For the text-containing cell, return its midpoint in [x, y] coordinate format. 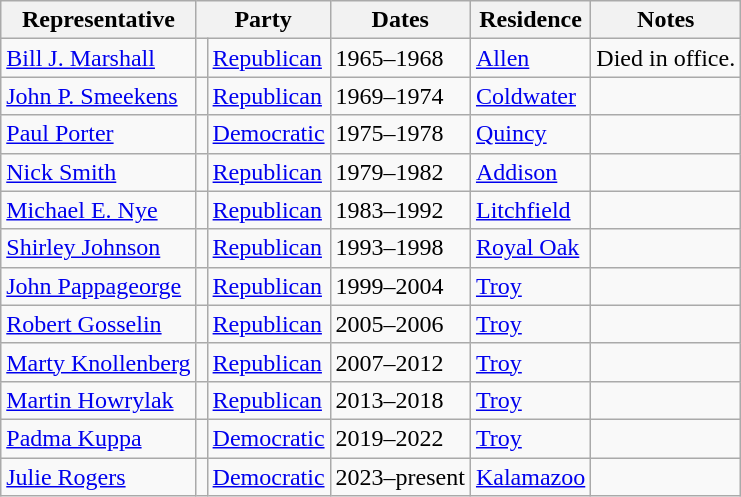
2005–2006 [400, 324]
John P. Smeekens [98, 96]
1993–1998 [400, 248]
Party [263, 20]
2023–present [400, 477]
1969–1974 [400, 96]
Padma Kuppa [98, 438]
Coldwater [530, 96]
1975–1978 [400, 134]
Royal Oak [530, 248]
Shirley Johnson [98, 248]
1979–1982 [400, 172]
2007–2012 [400, 362]
Addison [530, 172]
John Pappageorge [98, 286]
1999–2004 [400, 286]
Allen [530, 58]
1965–1968 [400, 58]
2019–2022 [400, 438]
Paul Porter [98, 134]
Nick Smith [98, 172]
Notes [666, 20]
Died in office. [666, 58]
Julie Rogers [98, 477]
Quincy [530, 134]
Litchfield [530, 210]
Michael E. Nye [98, 210]
2013–2018 [400, 400]
Representative [98, 20]
Bill J. Marshall [98, 58]
Marty Knollenberg [98, 362]
Kalamazoo [530, 477]
Dates [400, 20]
Robert Gosselin [98, 324]
Martin Howrylak [98, 400]
1983–1992 [400, 210]
Residence [530, 20]
